Find where the given text appears and provide that cell's center as [X, Y] coordinate. 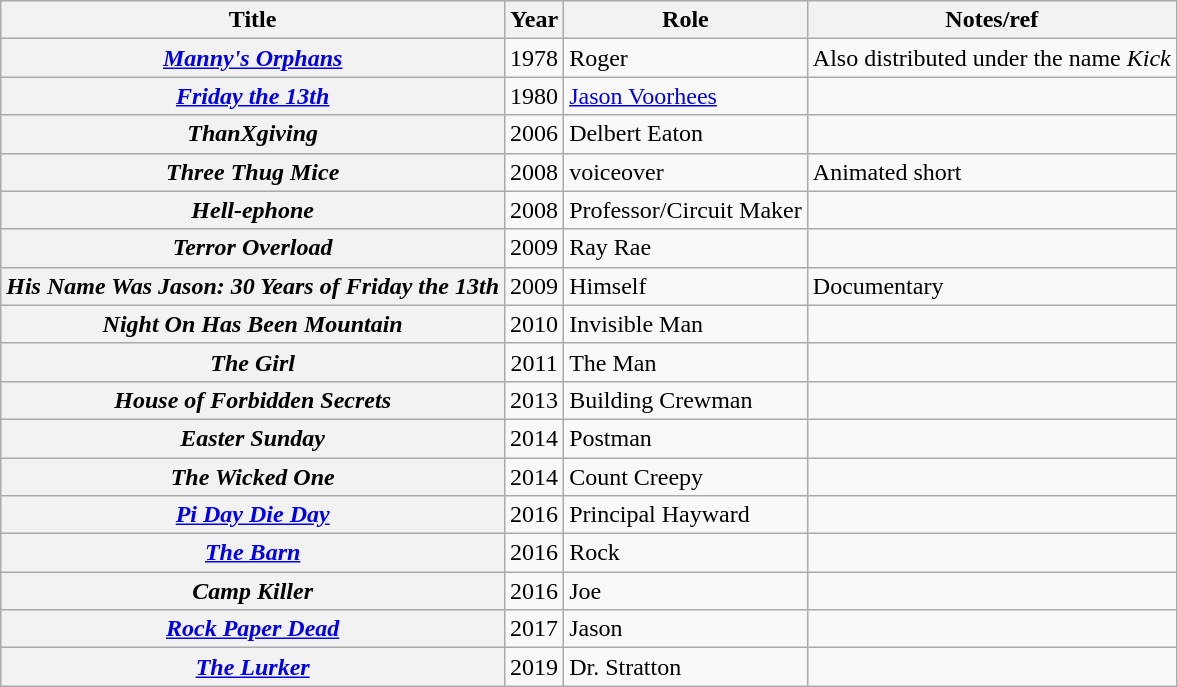
Year [534, 20]
1980 [534, 96]
Invisible Man [686, 324]
His Name Was Jason: 30 Years of Friday the 13th [253, 286]
Friday the 13th [253, 96]
Jason Voorhees [686, 96]
ThanXgiving [253, 134]
Dr. Stratton [686, 667]
2011 [534, 362]
Count Creepy [686, 477]
Building Crewman [686, 400]
The Barn [253, 553]
Pi Day Die Day [253, 515]
The Man [686, 362]
The Wicked One [253, 477]
Night On Has Been Mountain [253, 324]
Rock [686, 553]
Principal Hayward [686, 515]
Delbert Eaton [686, 134]
House of Forbidden Secrets [253, 400]
Jason [686, 629]
Terror Overload [253, 248]
2019 [534, 667]
Animated short [992, 172]
Title [253, 20]
Ray Rae [686, 248]
2017 [534, 629]
Rock Paper Dead [253, 629]
Role [686, 20]
The Lurker [253, 667]
Postman [686, 438]
Documentary [992, 286]
2006 [534, 134]
Notes/ref [992, 20]
Professor/Circuit Maker [686, 210]
2010 [534, 324]
Himself [686, 286]
Hell-ephone [253, 210]
Also distributed under the name Kick [992, 58]
The Girl [253, 362]
2013 [534, 400]
Manny's Orphans [253, 58]
Three Thug Mice [253, 172]
Joe [686, 591]
1978 [534, 58]
Roger [686, 58]
Camp Killer [253, 591]
voiceover [686, 172]
Easter Sunday [253, 438]
